Provide the [x, y] coordinate of the cell's center where the given text is located.  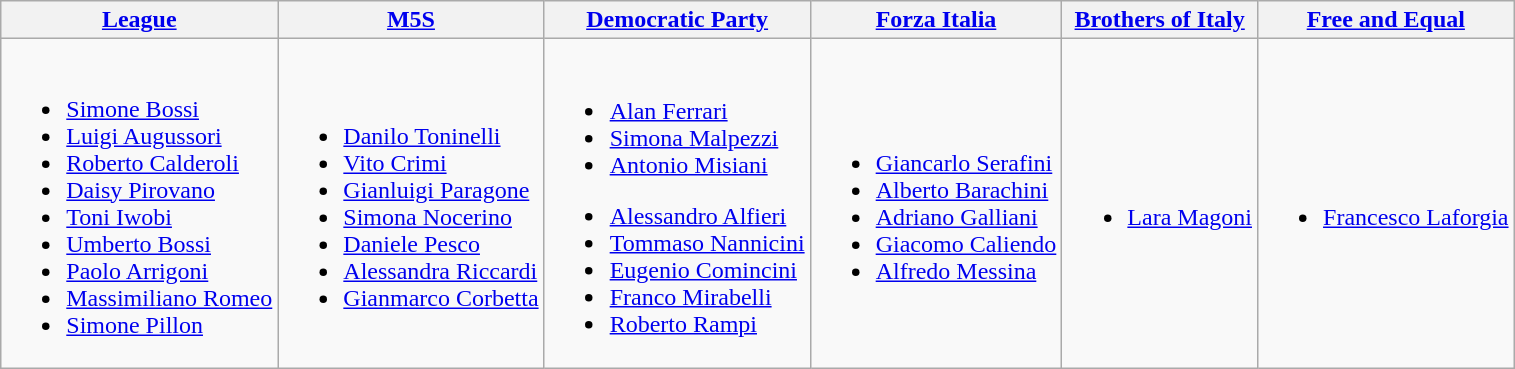
Democratic Party [677, 20]
Francesco Laforgia [1386, 204]
M5S [411, 20]
Danilo ToninelliVito CrimiGianluigi ParagoneSimona NocerinoDaniele PescoAlessandra RiccardiGianmarco Corbetta [411, 204]
Simone BossiLuigi AugussoriRoberto CalderoliDaisy PirovanoToni IwobiUmberto BossiPaolo ArrigoniMassimiliano RomeoSimone Pillon [140, 204]
Brothers of Italy [1160, 20]
Giancarlo SerafiniAlberto BarachiniAdriano GallianiGiacomo CaliendoAlfredo Messina [936, 204]
Lara Magoni [1160, 204]
League [140, 20]
Forza Italia [936, 20]
Alan FerrariSimona MalpezziAntonio MisianiAlessandro AlfieriTommaso NanniciniEugenio CominciniFranco MirabelliRoberto Rampi [677, 204]
Free and Equal [1386, 20]
